Provide the [x, y] coordinate of the cell's center where the given text is located.  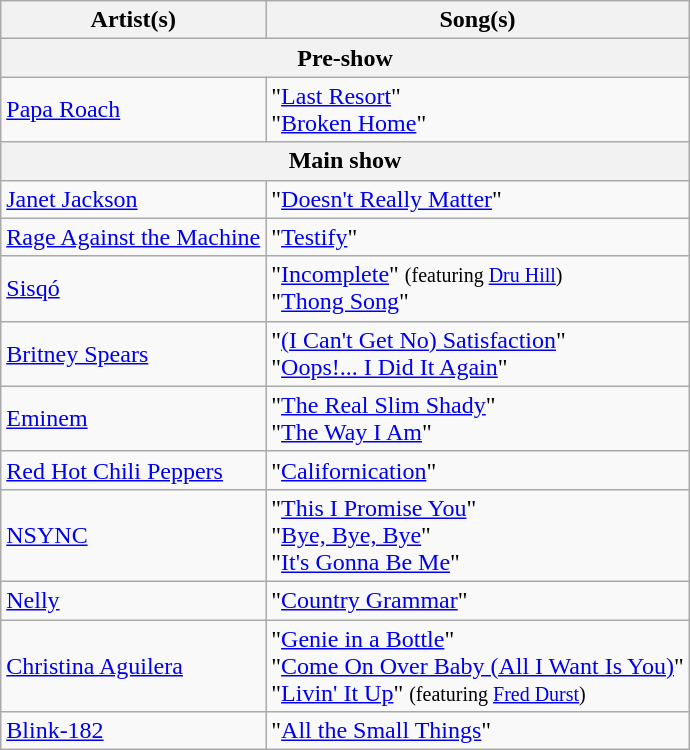
Red Hot Chili Peppers [134, 470]
Blink-182 [134, 731]
"Last Resort" "Broken Home" [478, 110]
"(I Can't Get No) Satisfaction" "Oops!... I Did It Again" [478, 354]
Main show [346, 161]
"Incomplete" (featuring Dru Hill) "Thong Song" [478, 288]
"All the Small Things" [478, 731]
Christina Aguilera [134, 666]
"The Real Slim Shady" "The Way I Am" [478, 418]
"Californication" [478, 470]
Janet Jackson [134, 199]
Artist(s) [134, 20]
Song(s) [478, 20]
"Doesn't Really Matter" [478, 199]
"Testify" [478, 237]
Nelly [134, 600]
"This I Promise You" "Bye, Bye, Bye" "It's Gonna Be Me" [478, 535]
"Country Grammar" [478, 600]
"Genie in a Bottle" "Come On Over Baby (All I Want Is You)" "Livin' It Up" (featuring Fred Durst) [478, 666]
Eminem [134, 418]
Britney Spears [134, 354]
Rage Against the Machine [134, 237]
NSYNC [134, 535]
Papa Roach [134, 110]
Sisqó [134, 288]
Pre-show [346, 58]
